Output the (X, Y) coordinate of the center of the cell containing the given text.  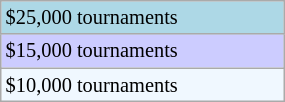
$10,000 tournaments (142, 85)
$15,000 tournaments (142, 51)
$25,000 tournaments (142, 17)
